Find where the given text appears and provide that cell's center as (X, Y) coordinate. 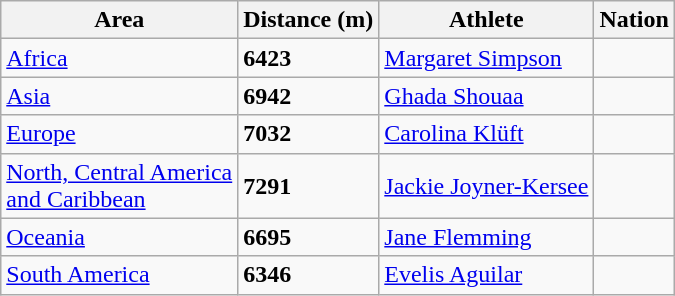
Europe (120, 134)
Athlete (486, 20)
Asia (120, 96)
6423 (308, 58)
6942 (308, 96)
Evelis Aguilar (486, 275)
Jackie Joyner-Kersee (486, 186)
Ghada Shouaa (486, 96)
Carolina Klüft (486, 134)
Oceania (120, 237)
6695 (308, 237)
Africa (120, 58)
7291 (308, 186)
Area (120, 20)
Nation (634, 20)
South America (120, 275)
Distance (m) (308, 20)
Margaret Simpson (486, 58)
7032 (308, 134)
North, Central America and Caribbean (120, 186)
Jane Flemming (486, 237)
6346 (308, 275)
